Provide the [x, y] coordinate of the cell's center where the given text is located.  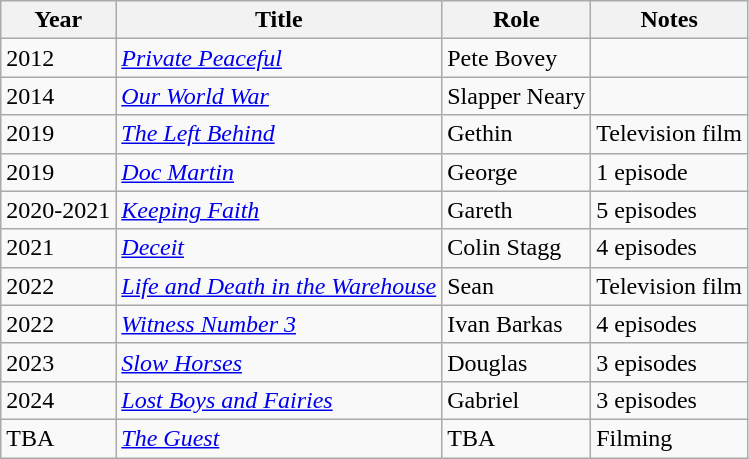
George [516, 172]
Gareth [516, 210]
Slow Horses [279, 362]
5 episodes [670, 210]
2014 [58, 96]
Sean [516, 286]
Witness Number 3 [279, 324]
Doc Martin [279, 172]
Gabriel [516, 400]
Private Peaceful [279, 58]
Douglas [516, 362]
Title [279, 20]
2021 [58, 248]
Keeping Faith [279, 210]
Lost Boys and Fairies [279, 400]
Deceit [279, 248]
Ivan Barkas [516, 324]
Gethin [516, 134]
2023 [58, 362]
Pete Bovey [516, 58]
Role [516, 20]
2020-2021 [58, 210]
2024 [58, 400]
Filming [670, 438]
Slapper Neary [516, 96]
Notes [670, 20]
Colin Stagg [516, 248]
The Left Behind [279, 134]
Year [58, 20]
Our World War [279, 96]
Life and Death in the Warehouse [279, 286]
1 episode [670, 172]
2012 [58, 58]
The Guest [279, 438]
